Output the [x, y] coordinate of the center of the cell containing the given text.  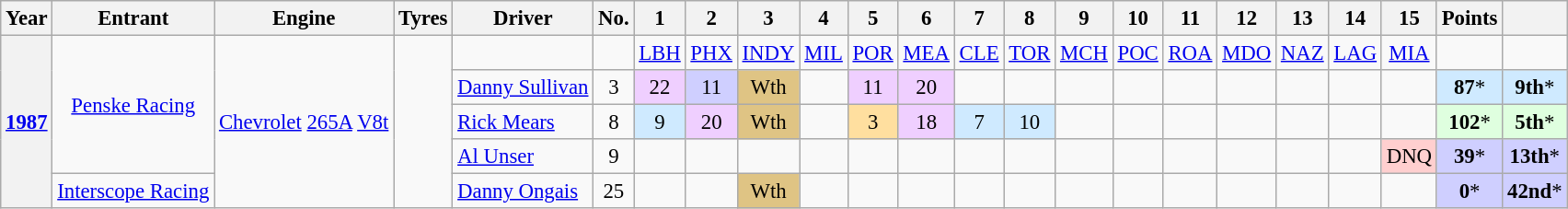
Penske Racing [133, 105]
Interscope Racing [133, 192]
ROA [1191, 53]
Danny Sullivan [523, 87]
Year [27, 18]
MDO [1247, 53]
LAG [1355, 53]
TOR [1030, 53]
87* [1469, 87]
Al Unser [523, 157]
Driver [523, 18]
Rick Mears [523, 122]
5 [872, 18]
Tyres [423, 18]
18 [926, 122]
Engine [304, 18]
42nd* [1535, 192]
MIA [1409, 53]
2 [711, 18]
DNQ [1409, 157]
12 [1247, 18]
MIL [824, 53]
POC [1137, 53]
PHX [711, 53]
102* [1469, 122]
Points [1469, 18]
1 [660, 18]
MEA [926, 53]
CLE [979, 53]
25 [614, 192]
1987 [27, 122]
22 [660, 87]
4 [824, 18]
Chevrolet 265A V8t [304, 122]
Entrant [133, 18]
13th* [1535, 157]
14 [1355, 18]
13 [1303, 18]
NAZ [1303, 53]
5th* [1535, 122]
15 [1409, 18]
No. [614, 18]
MCH [1084, 53]
INDY [768, 53]
9th* [1535, 87]
Danny Ongais [523, 192]
6 [926, 18]
39* [1469, 157]
0* [1469, 192]
LBH [660, 53]
POR [872, 53]
